Determine the (x, y) coordinate at the center of the cell enclosing the given text.  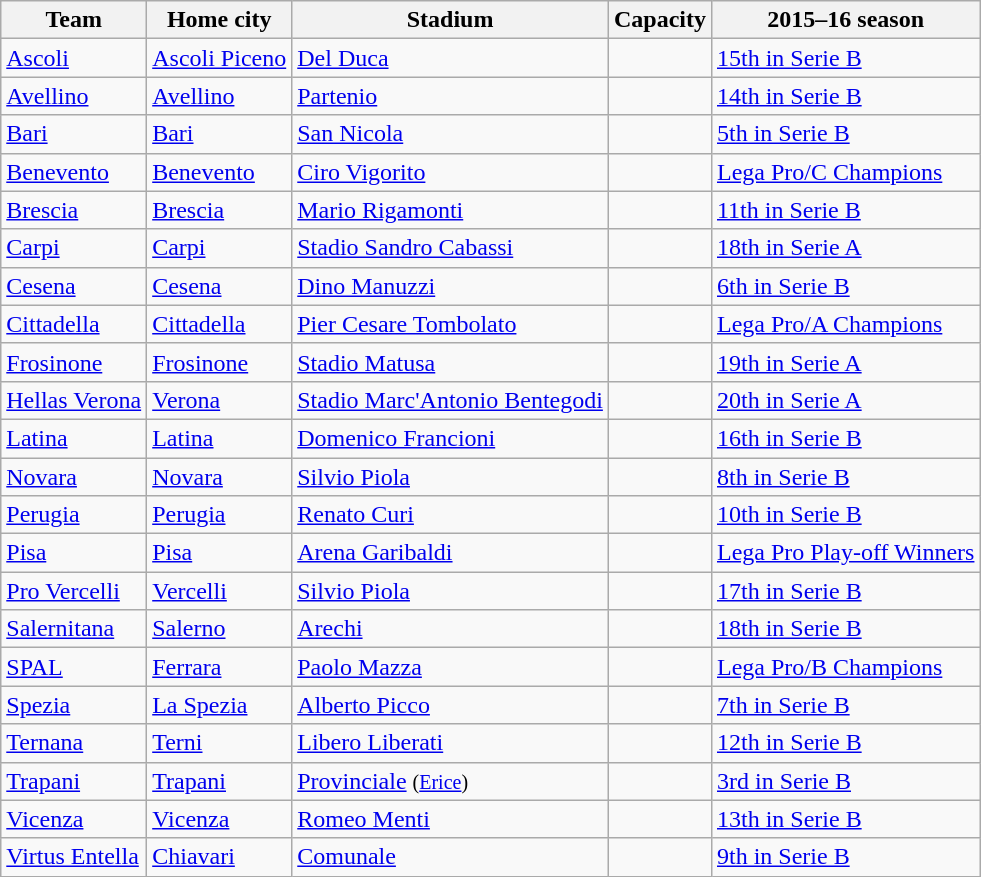
Stadio Marc'Antonio Bentegodi (450, 400)
Team (74, 20)
Ascoli (74, 58)
3rd in Serie B (845, 781)
Paolo Mazza (450, 667)
SPAL (74, 667)
Salernitana (74, 629)
Home city (220, 20)
Arena Garibaldi (450, 553)
20th in Serie A (845, 400)
Libero Liberati (450, 743)
11th in Serie B (845, 210)
Mario Rigamonti (450, 210)
Lega Pro/B Champions (845, 667)
Salerno (220, 629)
2015–16 season (845, 20)
18th in Serie A (845, 248)
18th in Serie B (845, 629)
8th in Serie B (845, 477)
Ciro Vigorito (450, 172)
14th in Serie B (845, 96)
17th in Serie B (845, 591)
Verona (220, 400)
Stadio Sandro Cabassi (450, 248)
Pier Cesare Tombolato (450, 324)
Ferrara (220, 667)
Ternana (74, 743)
Alberto Picco (450, 705)
Lega Pro/C Champions (845, 172)
10th in Serie B (845, 515)
15th in Serie B (845, 58)
La Spezia (220, 705)
Arechi (450, 629)
Domenico Francioni (450, 438)
Romeo Menti (450, 819)
7th in Serie B (845, 705)
Renato Curi (450, 515)
Partenio (450, 96)
Dino Manuzzi (450, 286)
Del Duca (450, 58)
Vercelli (220, 591)
Provinciale (Erice) (450, 781)
12th in Serie B (845, 743)
Hellas Verona (74, 400)
16th in Serie B (845, 438)
5th in Serie B (845, 134)
Lega Pro Play-off Winners (845, 553)
Capacity (660, 20)
Terni (220, 743)
Pro Vercelli (74, 591)
Ascoli Piceno (220, 58)
Stadium (450, 20)
San Nicola (450, 134)
Virtus Entella (74, 857)
Spezia (74, 705)
Lega Pro/A Champions (845, 324)
19th in Serie A (845, 362)
6th in Serie B (845, 286)
Chiavari (220, 857)
9th in Serie B (845, 857)
13th in Serie B (845, 819)
Stadio Matusa (450, 362)
Comunale (450, 857)
